Identify which cell holds the provided text, then report its (x, y) central coordinate. 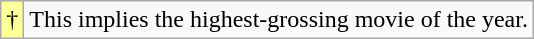
This implies the highest-grossing movie of the year. (279, 20)
† (12, 20)
